Provide the [X, Y] coordinate of the cell's center where the given text is located.  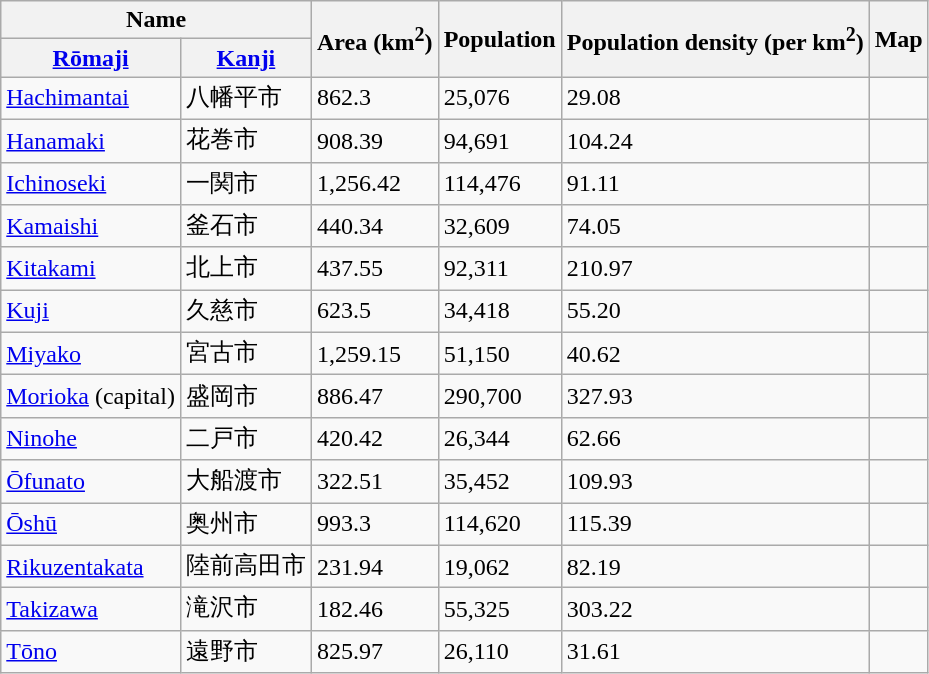
231.94 [374, 566]
115.39 [715, 524]
74.05 [715, 226]
1,259.15 [374, 354]
遠野市 [246, 652]
Hanamaki [91, 140]
Ōfunato [91, 482]
Kanji [246, 58]
宮古市 [246, 354]
Population [500, 39]
Ichinoseki [91, 184]
Rikuzentakata [91, 566]
55,325 [500, 610]
Morioka (capital) [91, 396]
34,418 [500, 312]
322.51 [374, 482]
Kitakami [91, 268]
40.62 [715, 354]
久慈市 [246, 312]
26,344 [500, 438]
104.24 [715, 140]
92,311 [500, 268]
Rōmaji [91, 58]
Ōshū [91, 524]
51,150 [500, 354]
Ninohe [91, 438]
Tōno [91, 652]
862.3 [374, 98]
25,076 [500, 98]
一関市 [246, 184]
19,062 [500, 566]
886.47 [374, 396]
Kuji [91, 312]
大船渡市 [246, 482]
花巻市 [246, 140]
437.55 [374, 268]
182.46 [374, 610]
62.66 [715, 438]
Population density (per km2) [715, 39]
55.20 [715, 312]
奥州市 [246, 524]
327.93 [715, 396]
北上市 [246, 268]
八幡平市 [246, 98]
290,700 [500, 396]
Hachimantai [91, 98]
420.42 [374, 438]
Takizawa [91, 610]
114,476 [500, 184]
109.93 [715, 482]
114,620 [500, 524]
Area (km2) [374, 39]
31.61 [715, 652]
1,256.42 [374, 184]
210.97 [715, 268]
29.08 [715, 98]
26,110 [500, 652]
91.11 [715, 184]
94,691 [500, 140]
釜石市 [246, 226]
82.19 [715, 566]
440.34 [374, 226]
盛岡市 [246, 396]
Map [898, 39]
908.39 [374, 140]
993.3 [374, 524]
二戸市 [246, 438]
滝沢市 [246, 610]
303.22 [715, 610]
825.97 [374, 652]
32,609 [500, 226]
Kamaishi [91, 226]
陸前高田市 [246, 566]
Miyako [91, 354]
35,452 [500, 482]
623.5 [374, 312]
Name [156, 20]
